Provide the (X, Y) coordinate of the cell's center where the given text is located.  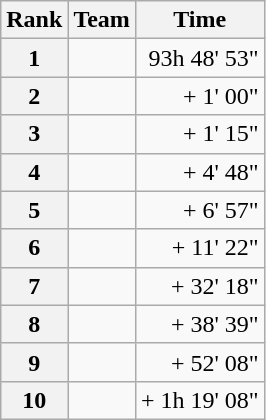
7 (34, 286)
Time (200, 20)
10 (34, 400)
Team (102, 20)
5 (34, 210)
6 (34, 248)
+ 38' 39" (200, 324)
93h 48' 53" (200, 58)
+ 1h 19' 08" (200, 400)
+ 32' 18" (200, 286)
3 (34, 134)
2 (34, 96)
+ 52' 08" (200, 362)
+ 11' 22" (200, 248)
+ 1' 00" (200, 96)
1 (34, 58)
8 (34, 324)
+ 6' 57" (200, 210)
9 (34, 362)
+ 1' 15" (200, 134)
Rank (34, 20)
4 (34, 172)
+ 4' 48" (200, 172)
